Extract the [x, y] coordinate from the center of the cell holding the provided text.  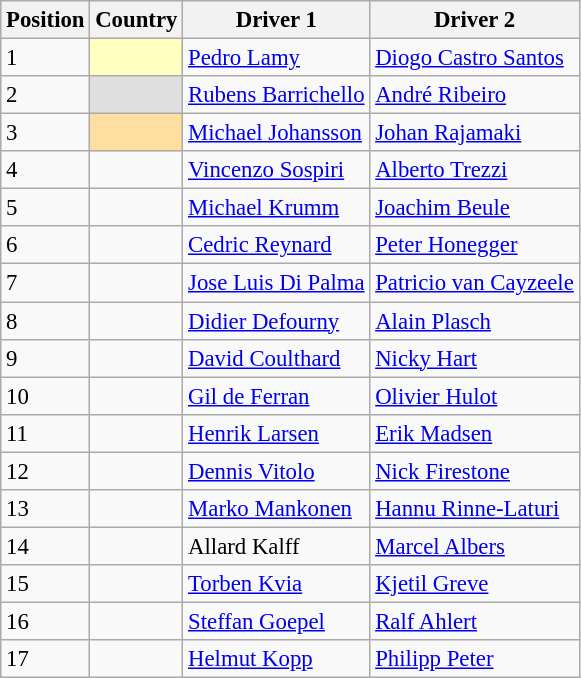
Steffan Goepel [276, 621]
Alberto Trezzi [474, 170]
Olivier Hulot [474, 396]
11 [46, 433]
André Ribeiro [474, 95]
12 [46, 471]
Johan Rajamaki [474, 133]
Nick Firestone [474, 471]
Michael Krumm [276, 208]
13 [46, 509]
Jose Luis Di Palma [276, 283]
Driver 2 [474, 20]
Nicky Hart [474, 358]
Michael Johansson [276, 133]
David Coulthard [276, 358]
Philipp Peter [474, 659]
Marcel Albers [474, 546]
Helmut Kopp [276, 659]
Gil de Ferran [276, 396]
7 [46, 283]
10 [46, 396]
Ralf Ahlert [474, 621]
14 [46, 546]
15 [46, 584]
17 [46, 659]
Driver 1 [276, 20]
Joachim Beule [474, 208]
Erik Madsen [474, 433]
5 [46, 208]
Cedric Reynard [276, 245]
Allard Kalff [276, 546]
Position [46, 20]
Marko Mankonen [276, 509]
Henrik Larsen [276, 433]
Country [136, 20]
Patricio van Cayzeele [474, 283]
Rubens Barrichello [276, 95]
3 [46, 133]
Peter Honegger [474, 245]
1 [46, 58]
Vincenzo Sospiri [276, 170]
Alain Plasch [474, 321]
16 [46, 621]
Kjetil Greve [474, 584]
Dennis Vitolo [276, 471]
Hannu Rinne-Laturi [474, 509]
Diogo Castro Santos [474, 58]
6 [46, 245]
9 [46, 358]
2 [46, 95]
Torben Kvia [276, 584]
Pedro Lamy [276, 58]
4 [46, 170]
8 [46, 321]
Didier Defourny [276, 321]
